Determine the [x, y] coordinate at the center of the cell enclosing the given text.  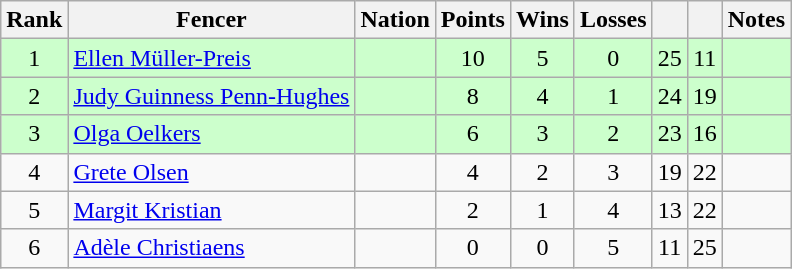
8 [472, 96]
Olga Oelkers [212, 134]
10 [472, 58]
Grete Olsen [212, 172]
24 [670, 96]
Points [472, 20]
23 [670, 134]
16 [704, 134]
Losses [613, 20]
13 [670, 210]
Judy Guinness Penn-Hughes [212, 96]
Ellen Müller-Preis [212, 58]
Wins [542, 20]
Notes [756, 20]
Rank [34, 20]
Adèle Christiaens [212, 248]
Nation [395, 20]
Fencer [212, 20]
Margit Kristian [212, 210]
